For the text-containing cell, return its midpoint in (X, Y) coordinate format. 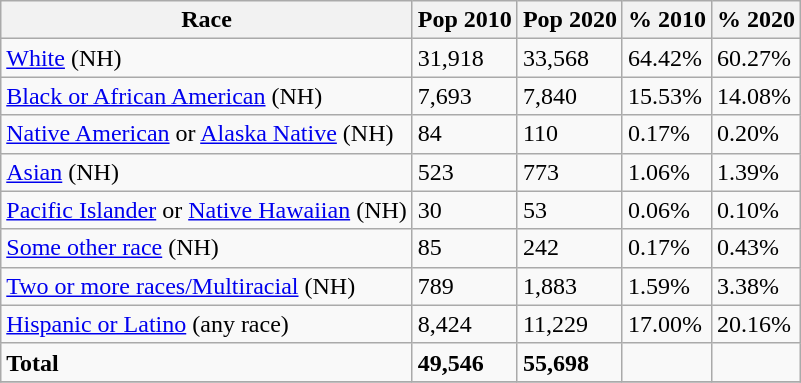
1.39% (756, 172)
Pop 2020 (570, 20)
% 2020 (756, 20)
60.27% (756, 58)
84 (464, 134)
7,693 (464, 96)
11,229 (570, 324)
3.38% (756, 286)
Race (207, 20)
7,840 (570, 96)
Native American or Alaska Native (NH) (207, 134)
20.16% (756, 324)
Some other race (NH) (207, 248)
64.42% (666, 58)
% 2010 (666, 20)
1.06% (666, 172)
0.10% (756, 210)
15.53% (666, 96)
85 (464, 248)
49,546 (464, 362)
0.06% (666, 210)
1.59% (666, 286)
1,883 (570, 286)
Asian (NH) (207, 172)
Two or more races/Multiracial (NH) (207, 286)
242 (570, 248)
17.00% (666, 324)
Pacific Islander or Native Hawaiian (NH) (207, 210)
Hispanic or Latino (any race) (207, 324)
Total (207, 362)
110 (570, 134)
33,568 (570, 58)
523 (464, 172)
31,918 (464, 58)
8,424 (464, 324)
White (NH) (207, 58)
Pop 2010 (464, 20)
53 (570, 210)
773 (570, 172)
14.08% (756, 96)
55,698 (570, 362)
30 (464, 210)
0.43% (756, 248)
0.20% (756, 134)
789 (464, 286)
Black or African American (NH) (207, 96)
